Detect which cell encompasses the target text, then output its (X, Y) center coordinate. 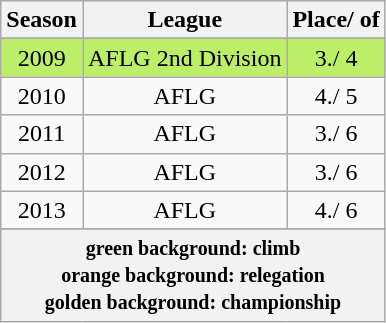
green background: climborange background: relegationgolden background: championship (194, 275)
2011 (42, 134)
2013 (42, 210)
2009 (42, 58)
Season (42, 20)
Place/ of (336, 20)
3./ 4 (336, 58)
2012 (42, 172)
4./ 6 (336, 210)
4./ 5 (336, 96)
League (184, 20)
2010 (42, 96)
AFLG 2nd Division (184, 58)
